From the cell containing the given text, extract its center point as [x, y] coordinate. 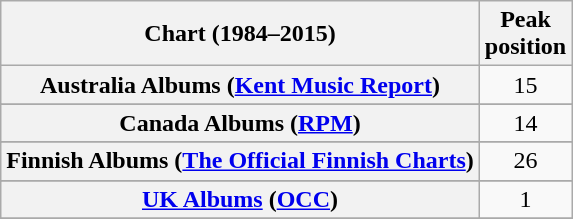
Chart (1984–2015) [240, 34]
Canada Albums (RPM) [240, 123]
UK Albums (OCC) [240, 199]
14 [525, 123]
Peak position [525, 34]
Australia Albums (Kent Music Report) [240, 85]
Finnish Albums (The Official Finnish Charts) [240, 161]
15 [525, 85]
26 [525, 161]
1 [525, 199]
